Pinpoint the cell where the given text exists, returning its [X, Y] midpoint coordinate. 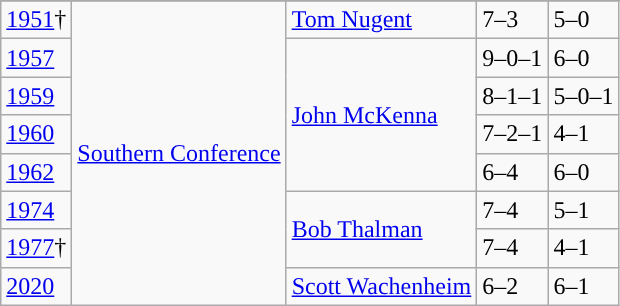
9–0–1 [512, 58]
7–3 [512, 20]
1959 [36, 96]
1960 [36, 134]
7–2–1 [512, 134]
8–1–1 [512, 96]
1974 [36, 210]
5–1 [584, 210]
1951† [36, 20]
Southern Conference [179, 153]
6–4 [512, 172]
Bob Thalman [382, 229]
John McKenna [382, 115]
6–2 [512, 286]
1977† [36, 248]
1957 [36, 58]
5–0 [584, 20]
Tom Nugent [382, 20]
6–1 [584, 286]
1962 [36, 172]
2020 [36, 286]
Scott Wachenheim [382, 286]
5–0–1 [584, 96]
